Return [x, y] of the center of cell containing provided text 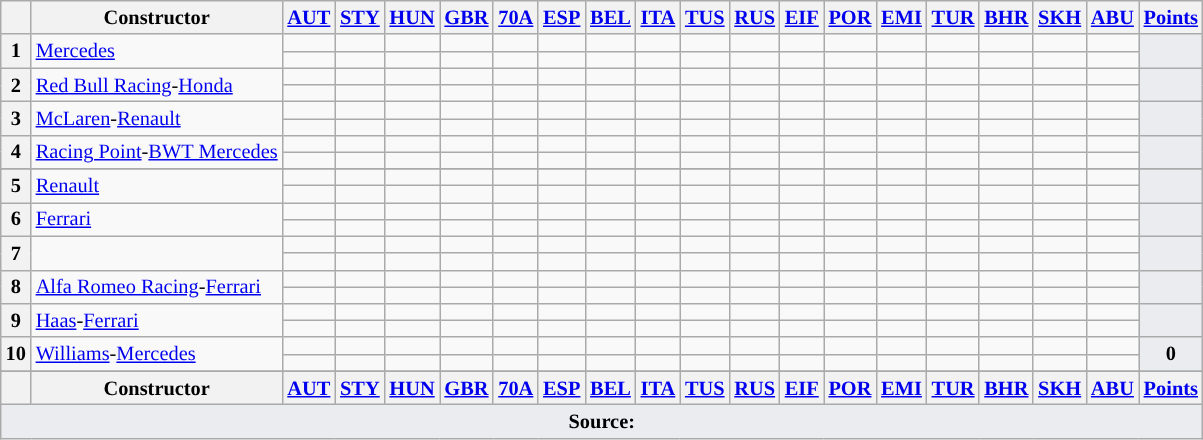
Mercedes [157, 51]
6 [16, 219]
9 [16, 320]
1 [16, 51]
Haas-Ferrari [157, 320]
4 [16, 152]
7 [16, 253]
5 [16, 186]
8 [16, 287]
Source: [602, 421]
3 [16, 118]
Ferrari [157, 219]
Red Bull Racing-Honda [157, 85]
2 [16, 85]
10 [16, 354]
Racing Point-BWT Mercedes [157, 152]
Renault [157, 186]
Alfa Romeo Racing-Ferrari [157, 287]
0 [1171, 354]
Williams-Mercedes [157, 354]
McLaren-Renault [157, 118]
